Find where the given text appears and provide that cell's center as (X, Y) coordinate. 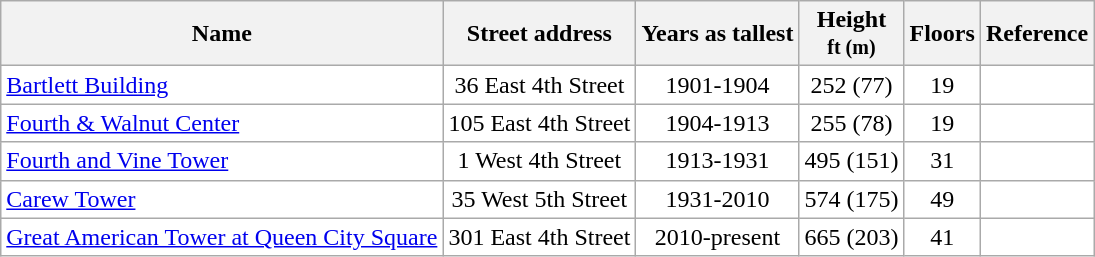
35 West 5th Street (540, 199)
252 (77) (852, 85)
Floors (942, 34)
2010-present (718, 237)
49 (942, 199)
Years as tallest (718, 34)
Name (222, 34)
Heightft (m) (852, 34)
255 (78) (852, 123)
105 East 4th Street (540, 123)
1931-2010 (718, 199)
Fourth & Walnut Center (222, 123)
574 (175) (852, 199)
665 (203) (852, 237)
Reference (1036, 34)
1913-1931 (718, 161)
1 West 4th Street (540, 161)
31 (942, 161)
Carew Tower (222, 199)
36 East 4th Street (540, 85)
Great American Tower at Queen City Square (222, 237)
Street address (540, 34)
Bartlett Building (222, 85)
Fourth and Vine Tower (222, 161)
1904-1913 (718, 123)
301 East 4th Street (540, 237)
495 (151) (852, 161)
41 (942, 237)
1901-1904 (718, 85)
